Identify which cell holds the provided text, then report its [X, Y] central coordinate. 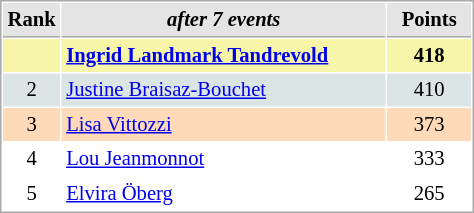
2 [32, 90]
4 [32, 158]
418 [429, 56]
after 7 events [224, 20]
Rank [32, 20]
Lou Jeanmonnot [224, 158]
333 [429, 158]
3 [32, 124]
Points [429, 20]
410 [429, 90]
265 [429, 194]
Ingrid Landmark Tandrevold [224, 56]
5 [32, 194]
373 [429, 124]
Lisa Vittozzi [224, 124]
Justine Braisaz-Bouchet [224, 90]
Elvira Öberg [224, 194]
